Determine the [x, y] coordinate at the center of the cell enclosing the given text.  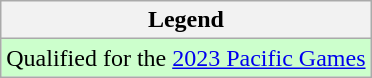
Legend [186, 20]
Qualified for the 2023 Pacific Games [186, 58]
